Search for the cell housing the specified text and yield its [X, Y] center coordinate. 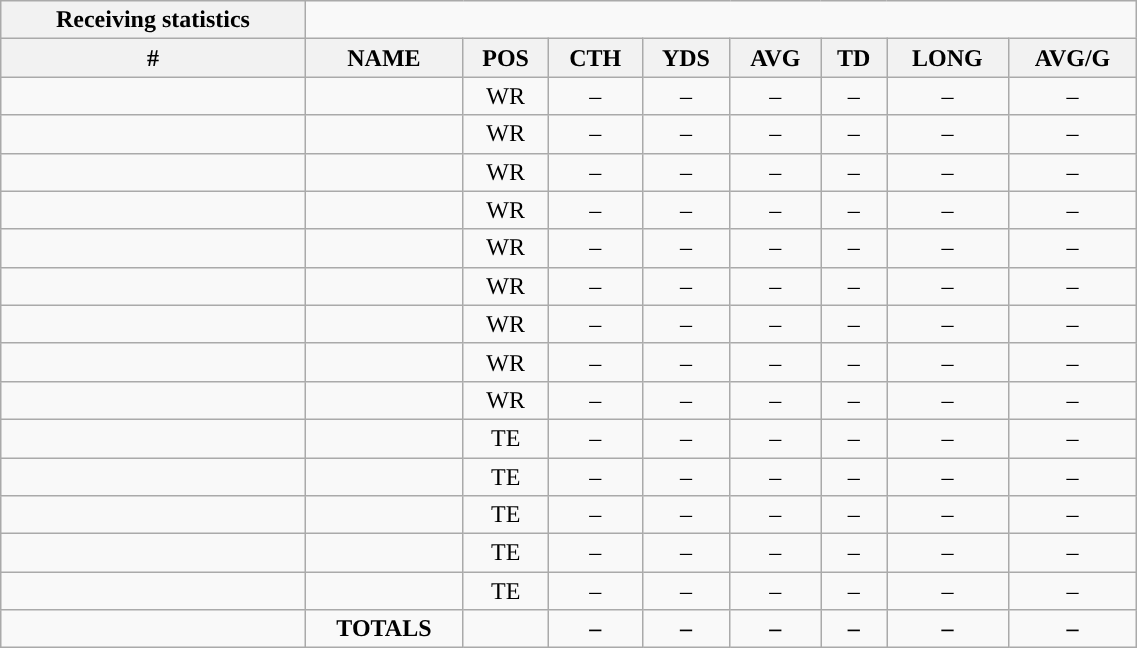
Receiving statistics [153, 20]
AVG/G [1072, 58]
NAME [384, 58]
POS [506, 58]
LONG [948, 58]
AVG [776, 58]
# [153, 58]
YDS [686, 58]
TOTALS [384, 629]
CTH [595, 58]
TD [854, 58]
